Capture the cell that displays the provided text and extract its [X, Y] central coordinate. 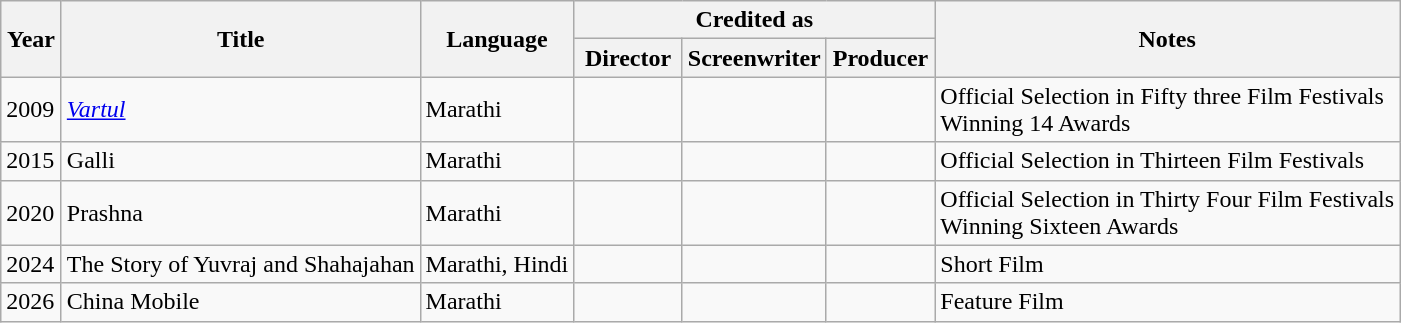
Credited as [754, 20]
Feature Film [1168, 302]
Director [628, 58]
Language [497, 39]
2015 [32, 161]
Year [32, 39]
Official Selection in Fifty three Film FestivalsWinning 14 Awards [1168, 110]
Galli [240, 161]
Official Selection in Thirty Four Film Festivals Winning Sixteen Awards [1168, 212]
Short Film [1168, 264]
Notes [1168, 39]
Vartul [240, 110]
2026 [32, 302]
Title [240, 39]
Screenwriter [754, 58]
Producer [880, 58]
Official Selection in Thirteen Film Festivals [1168, 161]
Marathi, Hindi [497, 264]
China Mobile [240, 302]
2020 [32, 212]
2024 [32, 264]
The Story of Yuvraj and Shahajahan [240, 264]
Prashna [240, 212]
2009 [32, 110]
